Pinpoint the cell where the given text exists, returning its (X, Y) midpoint coordinate. 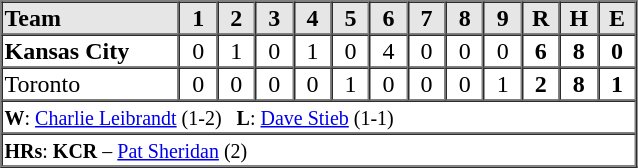
7 (427, 18)
HRs: KCR – Pat Sheridan (2) (319, 150)
5 (350, 18)
Toronto (91, 84)
9 (503, 18)
Team (91, 18)
R (541, 18)
3 (274, 18)
E (617, 18)
Kansas City (91, 50)
W: Charlie Leibrandt (1-2) L: Dave Stieb (1-1) (319, 116)
H (579, 18)
